For the text-containing cell, return its midpoint in (x, y) coordinate format. 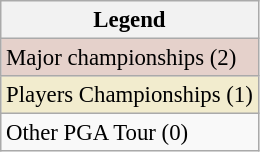
Players Championships (1) (130, 95)
Legend (130, 20)
Other PGA Tour (0) (130, 133)
Major championships (2) (130, 58)
